Search for the cell housing the specified text and yield its (x, y) center coordinate. 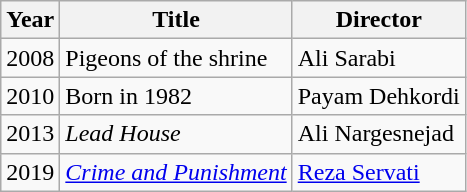
Lead House (176, 134)
Born in 1982 (176, 96)
Ali Nargesnejad (378, 134)
Ali Sarabi (378, 58)
Director (378, 20)
Crime and Punishment (176, 172)
Payam Dehkordi (378, 96)
2008 (30, 58)
Title (176, 20)
2013 (30, 134)
Year (30, 20)
2019 (30, 172)
2010 (30, 96)
Reza Servati (378, 172)
Pigeons of the shrine (176, 58)
